For the text-containing cell, return its midpoint in (x, y) coordinate format. 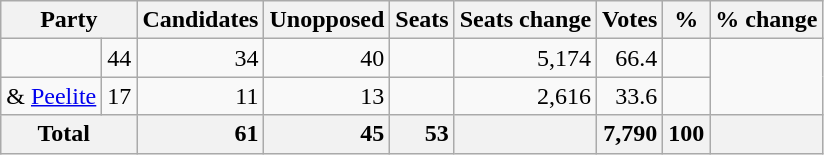
Seats (422, 20)
53 (422, 134)
Party (69, 20)
100 (686, 134)
44 (120, 58)
Total (69, 134)
40 (327, 58)
61 (200, 134)
7,790 (630, 134)
Seats change (525, 20)
45 (327, 134)
Votes (630, 20)
% change (766, 20)
% (686, 20)
2,616 (525, 96)
& Peelite (52, 96)
66.4 (630, 58)
17 (120, 96)
5,174 (525, 58)
13 (327, 96)
11 (200, 96)
33.6 (630, 96)
Candidates (200, 20)
Unopposed (327, 20)
34 (200, 58)
